Locate the cell with the specified text and output its [X, Y] center coordinate. 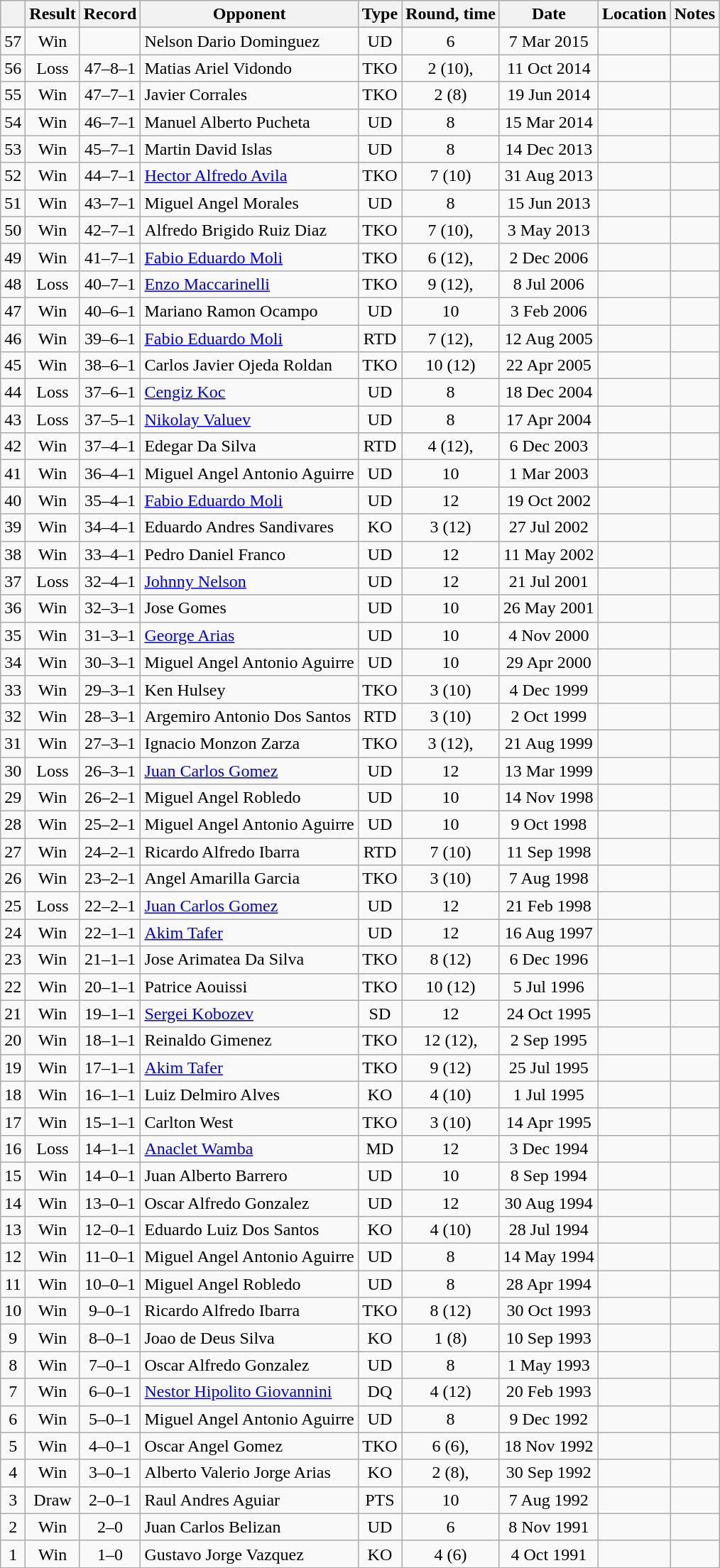
2 Dec 2006 [548, 257]
17–1–1 [110, 1068]
20 [13, 1041]
27–3–1 [110, 743]
Martin David Islas [249, 149]
Eduardo Luiz Dos Santos [249, 1230]
Ken Hulsey [249, 689]
2 Sep 1995 [548, 1041]
3 [13, 1500]
19 [13, 1068]
9 [13, 1338]
25 Jul 1995 [548, 1068]
Juan Alberto Barrero [249, 1175]
8 Sep 1994 [548, 1175]
15 [13, 1175]
11 Oct 2014 [548, 68]
57 [13, 41]
1 [13, 1554]
54 [13, 122]
16 [13, 1148]
2–0 [110, 1527]
38 [13, 554]
Patrice Aouissi [249, 987]
Mariano Ramon Ocampo [249, 311]
56 [13, 68]
Cengiz Koc [249, 393]
15–1–1 [110, 1122]
6–0–1 [110, 1392]
14 Dec 2013 [548, 149]
9 Dec 1992 [548, 1419]
Type [379, 14]
10–0–1 [110, 1284]
36–4–1 [110, 473]
13–0–1 [110, 1203]
22 [13, 987]
9 (12) [451, 1068]
Matias Ariel Vidondo [249, 68]
3–0–1 [110, 1473]
44–7–1 [110, 176]
31–3–1 [110, 635]
Reinaldo Gimenez [249, 1041]
Nestor Hipolito Giovannini [249, 1392]
29–3–1 [110, 689]
37–6–1 [110, 393]
30–3–1 [110, 662]
42–7–1 [110, 230]
Luiz Delmiro Alves [249, 1095]
14–0–1 [110, 1175]
18–1–1 [110, 1041]
32–3–1 [110, 608]
12–0–1 [110, 1230]
Nelson Dario Dominguez [249, 41]
40 [13, 500]
16 Aug 1997 [548, 933]
2 (8) [451, 95]
7 (10), [451, 230]
14 Nov 1998 [548, 798]
1–0 [110, 1554]
7 Mar 2015 [548, 41]
11 Sep 1998 [548, 852]
29 Apr 2000 [548, 662]
Miguel Angel Morales [249, 203]
24–2–1 [110, 852]
39 [13, 527]
George Arias [249, 635]
3 May 2013 [548, 230]
13 [13, 1230]
6 Dec 2003 [548, 446]
51 [13, 203]
18 [13, 1095]
21 Feb 1998 [548, 906]
38–6–1 [110, 366]
22–1–1 [110, 933]
Carlos Javier Ojeda Roldan [249, 366]
1 (8) [451, 1338]
34–4–1 [110, 527]
33 [13, 689]
4–0–1 [110, 1446]
46 [13, 339]
34 [13, 662]
47 [13, 311]
2 [13, 1527]
23 [13, 960]
PTS [379, 1500]
41–7–1 [110, 257]
4 Nov 2000 [548, 635]
Johnny Nelson [249, 581]
25 [13, 906]
Notes [694, 14]
2 (10), [451, 68]
19 Jun 2014 [548, 95]
Draw [53, 1500]
4 (12) [451, 1392]
6 Dec 1996 [548, 960]
8 Jul 2006 [548, 284]
Edegar Da Silva [249, 446]
19 Oct 2002 [548, 500]
40–6–1 [110, 311]
Alfredo Brigido Ruiz Diaz [249, 230]
15 Jun 2013 [548, 203]
4 (6) [451, 1554]
Jose Arimatea Da Silva [249, 960]
21 [13, 1014]
7–0–1 [110, 1365]
Javier Corrales [249, 95]
23–2–1 [110, 879]
14 Apr 1995 [548, 1122]
Anaclet Wamba [249, 1148]
Result [53, 14]
25–2–1 [110, 825]
47–7–1 [110, 95]
35 [13, 635]
4 Oct 1991 [548, 1554]
12 (12), [451, 1041]
1 May 1993 [548, 1365]
27 [13, 852]
7 (12), [451, 339]
7 Aug 1992 [548, 1500]
7 Aug 1998 [548, 879]
Gustavo Jorge Vazquez [249, 1554]
21 Jul 2001 [548, 581]
24 [13, 933]
28 [13, 825]
3 (12) [451, 527]
27 Jul 2002 [548, 527]
17 Apr 2004 [548, 420]
4 Dec 1999 [548, 689]
3 Dec 1994 [548, 1148]
Pedro Daniel Franco [249, 554]
46–7–1 [110, 122]
20–1–1 [110, 987]
37 [13, 581]
Joao de Deus Silva [249, 1338]
55 [13, 95]
47–8–1 [110, 68]
Location [634, 14]
2 Oct 1999 [548, 716]
9–0–1 [110, 1311]
9 Oct 1998 [548, 825]
Hector Alfredo Avila [249, 176]
Raul Andres Aguiar [249, 1500]
19–1–1 [110, 1014]
Manuel Alberto Pucheta [249, 122]
20 Feb 1993 [548, 1392]
1 Mar 2003 [548, 473]
Jose Gomes [249, 608]
MD [379, 1148]
7 [13, 1392]
6 (12), [451, 257]
18 Nov 1992 [548, 1446]
26 May 2001 [548, 608]
39–6–1 [110, 339]
Argemiro Antonio Dos Santos [249, 716]
10 Sep 1993 [548, 1338]
15 Mar 2014 [548, 122]
22 Apr 2005 [548, 366]
26–2–1 [110, 798]
14 May 1994 [548, 1257]
40–7–1 [110, 284]
1 Jul 1995 [548, 1095]
45–7–1 [110, 149]
29 [13, 798]
45 [13, 366]
DQ [379, 1392]
30 Sep 1992 [548, 1473]
4 (12), [451, 446]
2 (8), [451, 1473]
43–7–1 [110, 203]
32–4–1 [110, 581]
48 [13, 284]
12 Aug 2005 [548, 339]
11 May 2002 [548, 554]
30 Aug 1994 [548, 1203]
44 [13, 393]
24 Oct 1995 [548, 1014]
Nikolay Valuev [249, 420]
5 [13, 1446]
SD [379, 1014]
33–4–1 [110, 554]
6 (6), [451, 1446]
Carlton West [249, 1122]
5–0–1 [110, 1419]
Opponent [249, 14]
37–4–1 [110, 446]
28 Apr 1994 [548, 1284]
14 [13, 1203]
5 Jul 1996 [548, 987]
Angel Amarilla Garcia [249, 879]
17 [13, 1122]
8 Nov 1991 [548, 1527]
43 [13, 420]
3 (12), [451, 743]
Round, time [451, 14]
28 Jul 1994 [548, 1230]
Date [548, 14]
42 [13, 446]
4 [13, 1473]
21 Aug 1999 [548, 743]
22–2–1 [110, 906]
Ignacio Monzon Zarza [249, 743]
18 Dec 2004 [548, 393]
Oscar Angel Gomez [249, 1446]
31 Aug 2013 [548, 176]
21–1–1 [110, 960]
8–0–1 [110, 1338]
26 [13, 879]
13 Mar 1999 [548, 770]
35–4–1 [110, 500]
Alberto Valerio Jorge Arias [249, 1473]
16–1–1 [110, 1095]
Record [110, 14]
36 [13, 608]
30 Oct 1993 [548, 1311]
32 [13, 716]
11–0–1 [110, 1257]
37–5–1 [110, 420]
30 [13, 770]
53 [13, 149]
26–3–1 [110, 770]
2–0–1 [110, 1500]
31 [13, 743]
11 [13, 1284]
Eduardo Andres Sandivares [249, 527]
Enzo Maccarinelli [249, 284]
49 [13, 257]
Sergei Kobozev [249, 1014]
3 Feb 2006 [548, 311]
28–3–1 [110, 716]
9 (12), [451, 284]
14–1–1 [110, 1148]
41 [13, 473]
Juan Carlos Belizan [249, 1527]
50 [13, 230]
52 [13, 176]
